Identify which cell holds the provided text, then report its [X, Y] central coordinate. 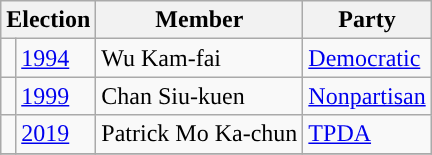
Member [200, 20]
2019 [56, 134]
Patrick Mo Ka-chun [200, 134]
1999 [56, 96]
Wu Kam-fai [200, 58]
Election [48, 20]
Nonpartisan [367, 96]
1994 [56, 58]
TPDA [367, 134]
Party [367, 20]
Chan Siu-kuen [200, 96]
Democratic [367, 58]
